Extract the [x, y] coordinate from the center of the cell holding the provided text.  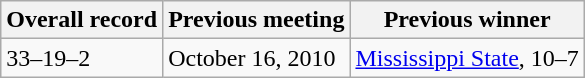
October 16, 2010 [256, 58]
Mississippi State, 10–7 [467, 58]
Previous winner [467, 20]
Previous meeting [256, 20]
33–19–2 [82, 58]
Overall record [82, 20]
